Provide the (x, y) coordinate of the cell's center where the given text is located.  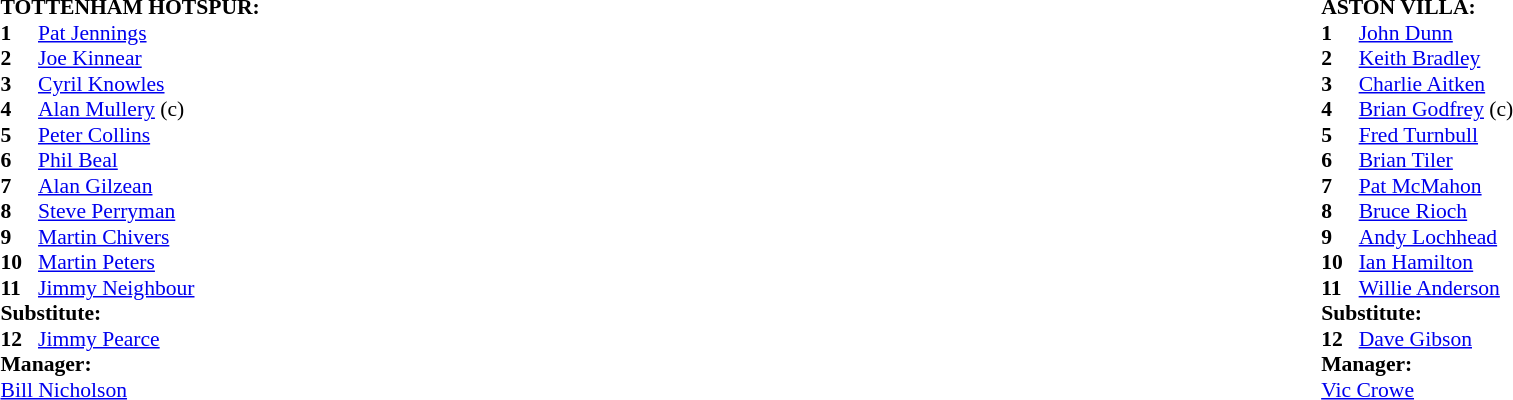
Steve Perryman (149, 211)
Peter Collins (149, 135)
Pat Jennings (149, 33)
Jimmy Pearce (149, 339)
Alan Gilzean (149, 186)
Jimmy Neighbour (149, 288)
Phil Beal (149, 161)
Alan Mullery (c) (149, 109)
Cyril Knowles (149, 84)
Joe Kinnear (149, 59)
Martin Chivers (149, 237)
Martin Peters (149, 263)
